Provide the (X, Y) coordinate of the cell's center where the given text is located.  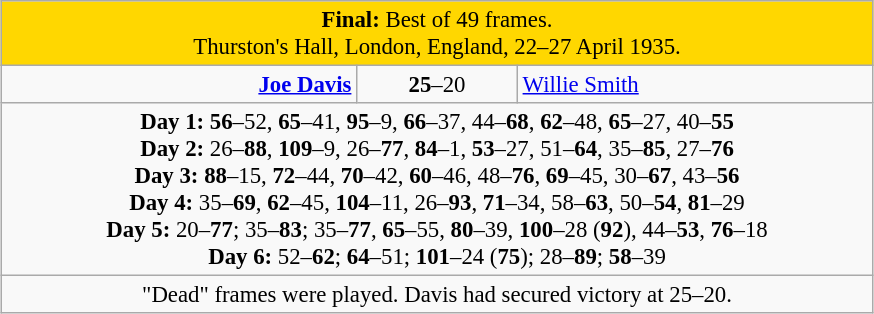
Joe Davis (179, 85)
Final: Best of 49 frames.Thurston's Hall, London, England, 22–27 April 1935. (437, 34)
Willie Smith (695, 85)
"Dead" frames were played. Davis had secured victory at 25–20. (437, 295)
25–20 (438, 85)
